Capture the cell that displays the provided text and extract its (x, y) central coordinate. 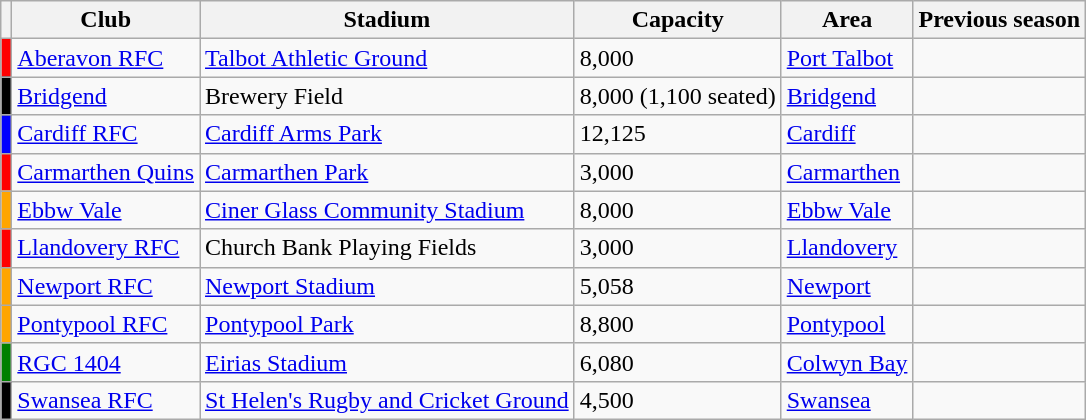
Previous season (1000, 20)
Aberavon RFC (106, 58)
Newport Stadium (388, 286)
Church Bank Playing Fields (388, 248)
12,125 (678, 134)
Talbot Athletic Ground (388, 58)
6,080 (678, 362)
Llandovery (847, 248)
Capacity (678, 20)
St Helen's Rugby and Cricket Ground (388, 400)
Pontypool Park (388, 324)
Stadium (388, 20)
Carmarthen Park (388, 172)
Newport RFC (106, 286)
Swansea RFC (106, 400)
Cardiff (847, 134)
Club (106, 20)
Colwyn Bay (847, 362)
Area (847, 20)
Swansea (847, 400)
4,500 (678, 400)
Ciner Glass Community Stadium (388, 210)
8,800 (678, 324)
Carmarthen Quins (106, 172)
Brewery Field (388, 96)
RGC 1404 (106, 362)
Llandovery RFC (106, 248)
8,000 (1,100 seated) (678, 96)
5,058 (678, 286)
Pontypool (847, 324)
Newport (847, 286)
Cardiff Arms Park (388, 134)
Pontypool RFC (106, 324)
Eirias Stadium (388, 362)
Carmarthen (847, 172)
Cardiff RFC (106, 134)
Port Talbot (847, 58)
